Scan for the cell matching the given text and deliver its (x, y) coordinate at center. 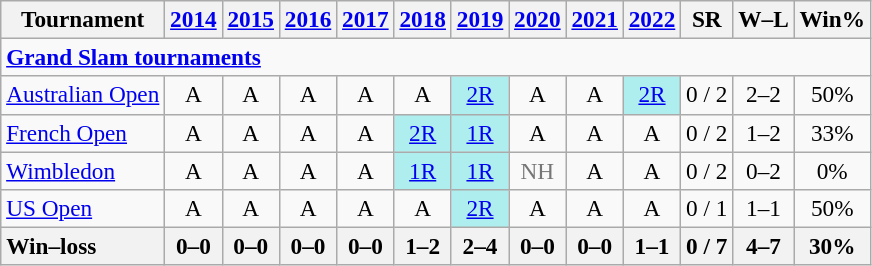
2022 (652, 19)
0–2 (764, 170)
2–4 (480, 246)
2016 (308, 19)
Wimbledon (83, 170)
33% (832, 133)
0 / 1 (707, 208)
Australian Open (83, 95)
0 / 7 (707, 246)
2017 (366, 19)
US Open (83, 208)
2–2 (764, 95)
W–L (764, 19)
2015 (250, 19)
0% (832, 170)
30% (832, 246)
Tournament (83, 19)
2020 (538, 19)
Win–loss (83, 246)
Win% (832, 19)
French Open (83, 133)
SR (707, 19)
Grand Slam tournaments (436, 57)
2018 (422, 19)
NH (538, 170)
2014 (194, 19)
4–7 (764, 246)
2019 (480, 19)
2021 (594, 19)
